Detect which cell encompasses the target text, then output its (X, Y) center coordinate. 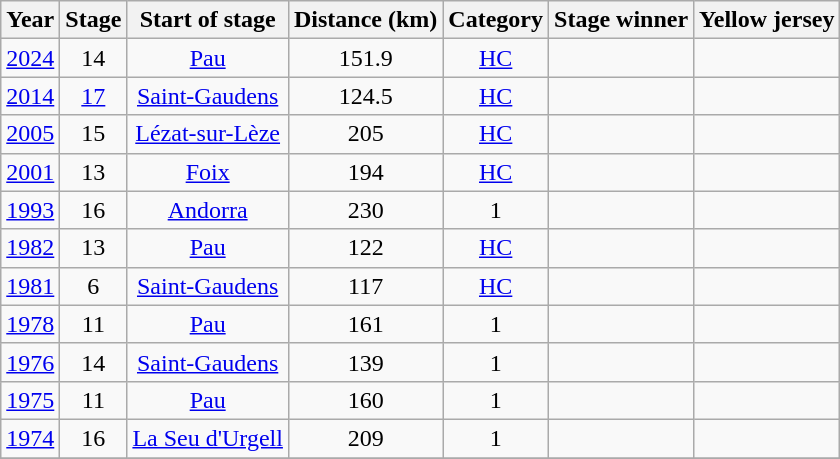
117 (365, 286)
1978 (30, 324)
1976 (30, 362)
Start of stage (208, 20)
124.5 (365, 96)
2024 (30, 58)
1981 (30, 286)
Lézat-sur-Lèze (208, 134)
Stage (94, 20)
209 (365, 438)
151.9 (365, 58)
194 (365, 172)
2014 (30, 96)
139 (365, 362)
Foix (208, 172)
2001 (30, 172)
1974 (30, 438)
17 (94, 96)
Andorra (208, 210)
La Seu d'Urgell (208, 438)
6 (94, 286)
205 (365, 134)
Yellow jersey (767, 20)
122 (365, 248)
Category (496, 20)
1975 (30, 400)
Year (30, 20)
2005 (30, 134)
161 (365, 324)
Distance (km) (365, 20)
Stage winner (622, 20)
160 (365, 400)
1993 (30, 210)
1982 (30, 248)
15 (94, 134)
230 (365, 210)
